Provide the (X, Y) coordinate of the cell's center where the given text is located.  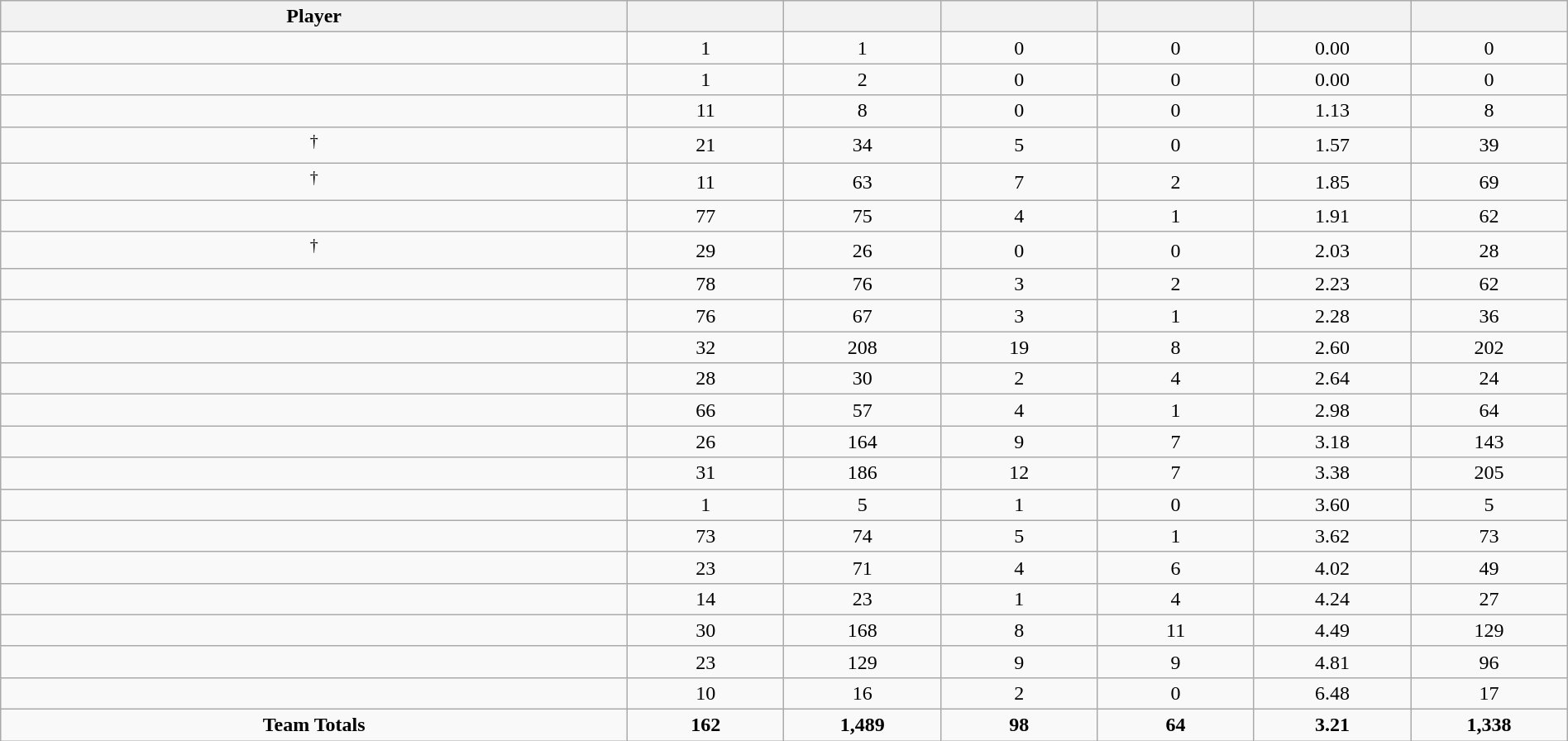
74 (862, 536)
1.85 (1331, 182)
17 (1489, 694)
3.18 (1331, 442)
1,489 (862, 725)
4.24 (1331, 599)
32 (706, 347)
2.28 (1331, 316)
162 (706, 725)
29 (706, 250)
78 (706, 284)
3.38 (1331, 473)
4.81 (1331, 662)
205 (1489, 473)
69 (1489, 182)
2.23 (1331, 284)
77 (706, 216)
164 (862, 442)
3.62 (1331, 536)
49 (1489, 567)
19 (1019, 347)
1,338 (1489, 725)
21 (706, 146)
57 (862, 410)
168 (862, 630)
96 (1489, 662)
36 (1489, 316)
12 (1019, 473)
63 (862, 182)
66 (706, 410)
3.21 (1331, 725)
34 (862, 146)
2.98 (1331, 410)
27 (1489, 599)
6.48 (1331, 694)
98 (1019, 725)
208 (862, 347)
6 (1176, 567)
31 (706, 473)
1.13 (1331, 111)
4.02 (1331, 567)
Player (314, 17)
186 (862, 473)
75 (862, 216)
202 (1489, 347)
143 (1489, 442)
10 (706, 694)
67 (862, 316)
71 (862, 567)
1.91 (1331, 216)
4.49 (1331, 630)
24 (1489, 379)
2.64 (1331, 379)
2.60 (1331, 347)
1.57 (1331, 146)
16 (862, 694)
14 (706, 599)
39 (1489, 146)
2.03 (1331, 250)
Team Totals (314, 725)
3.60 (1331, 504)
